Find where the given text appears and provide that cell's center as [X, Y] coordinate. 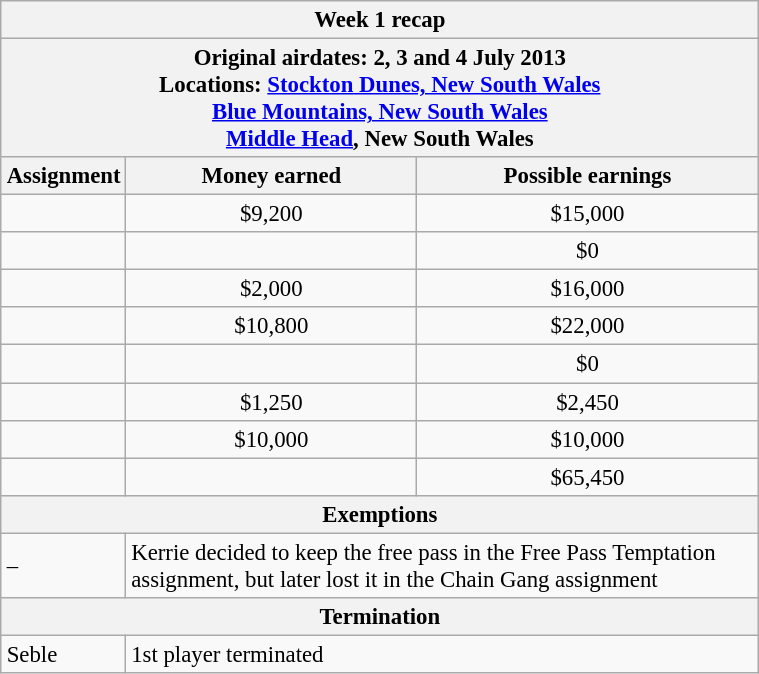
Week 1 recap [380, 20]
Assignment [64, 176]
Possible earnings [588, 176]
$10,800 [272, 326]
$2,000 [272, 289]
$22,000 [588, 326]
Kerrie decided to keep the free pass in the Free Pass Temptation assignment, but later lost it in the Chain Gang assignment [442, 566]
$2,450 [588, 401]
Original airdates: 2, 3 and 4 July 2013Locations: Stockton Dunes, New South Wales Blue Mountains, New South Wales Middle Head, New South Wales [380, 98]
Money earned [272, 176]
Seble [64, 654]
$65,450 [588, 477]
Exemptions [380, 514]
Termination [380, 616]
$15,000 [588, 214]
1st player terminated [442, 654]
$1,250 [272, 401]
– [64, 566]
$16,000 [588, 289]
$9,200 [272, 214]
